Return the (X, Y) coordinate for the center point of the cell that contains the specified text.  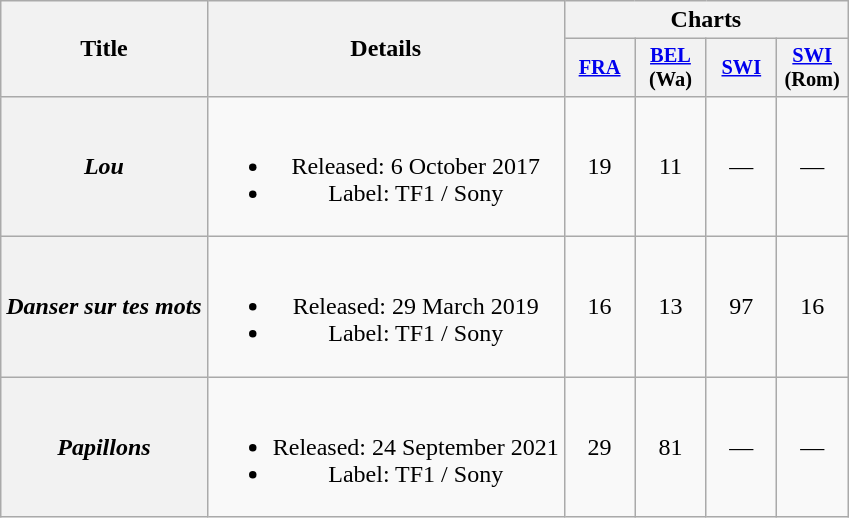
Danser sur tes mots (104, 307)
SWI(Rom) (812, 68)
Released: 24 September 2021Label: TF1 / Sony (386, 447)
Title (104, 49)
Details (386, 49)
SWI (742, 68)
Papillons (104, 447)
BEL(Wa) (670, 68)
13 (670, 307)
97 (742, 307)
Lou (104, 166)
Released: 29 March 2019Label: TF1 / Sony (386, 307)
FRA (600, 68)
Charts (706, 20)
19 (600, 166)
11 (670, 166)
29 (600, 447)
81 (670, 447)
Released: 6 October 2017Label: TF1 / Sony (386, 166)
